Determine the [X, Y] coordinate at the center of the cell enclosing the given text.  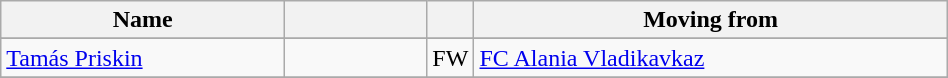
FW [450, 58]
Tamás Priskin [143, 58]
FC Alania Vladikavkaz [710, 58]
Moving from [710, 20]
Name [143, 20]
